For the text-containing cell, return its midpoint in (X, Y) coordinate format. 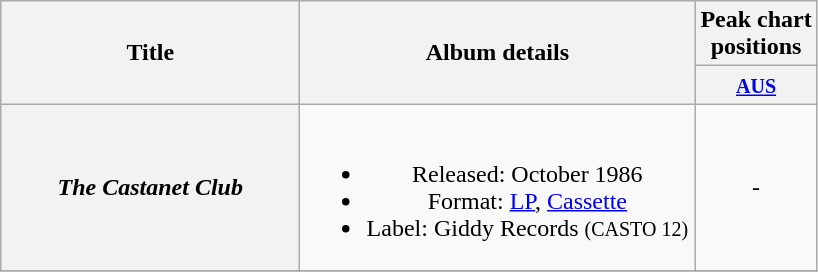
Peak chartpositions (756, 34)
The Castanet Club (150, 188)
- (756, 188)
Album details (498, 52)
AUS (756, 85)
Title (150, 52)
Released: October 1986Format: LP, CassetteLabel: Giddy Records (CASTO 12) (498, 188)
